Search for the cell housing the specified text and yield its [x, y] center coordinate. 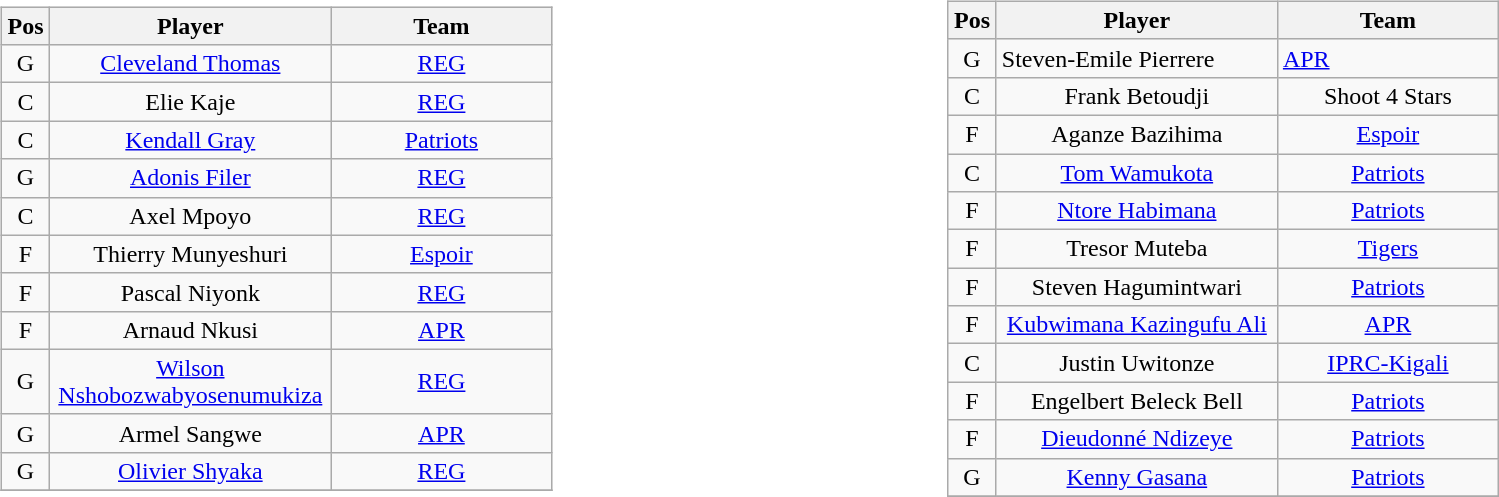
Shoot 4 Stars [1388, 96]
Kenny Gasana [1136, 477]
Dieudonné Ndizeye [1136, 439]
Engelbert Beleck Bell [1136, 401]
Tresor Muteba [1136, 249]
Steven Hagumintwari [1136, 287]
Adonis Filer [190, 178]
Tigers [1388, 249]
Axel Mpoyo [190, 216]
Justin Uwitonze [1136, 363]
Aganze Bazihima [1136, 134]
Elie Kaje [190, 102]
Kubwimana Kazingufu Ali [1136, 325]
Armel Sangwe [190, 433]
Ntore Habimana [1136, 211]
Steven-Emile Pierrere [1136, 58]
Kendall Gray [190, 140]
Frank Betoudji [1136, 96]
Pascal Niyonk [190, 292]
Cleveland Thomas [190, 64]
IPRC-Kigali [1388, 363]
Tom Wamukota [1136, 173]
Arnaud Nkusi [190, 330]
Wilson Nshobozwabyosenumukiza [190, 382]
Thierry Munyeshuri [190, 254]
Olivier Shyaka [190, 471]
